For the text-containing cell, return its midpoint in (x, y) coordinate format. 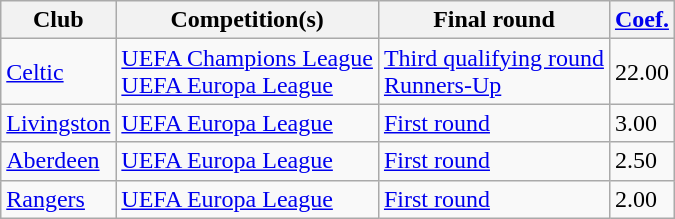
Coef. (642, 20)
Celtic (58, 72)
Rangers (58, 199)
2.00 (642, 199)
Final round (494, 20)
Club (58, 20)
Third qualifying round Runners-Up (494, 72)
Competition(s) (248, 20)
UEFA Champions League UEFA Europa League (248, 72)
Livingston (58, 123)
2.50 (642, 161)
22.00 (642, 72)
Aberdeen (58, 161)
3.00 (642, 123)
